Locate the cell with the specified text and output its (X, Y) center coordinate. 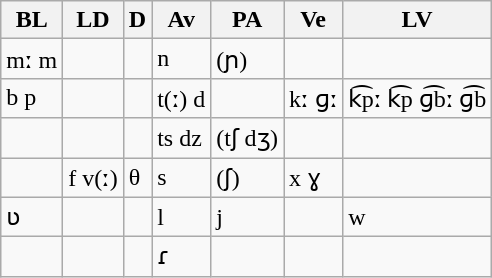
(ɲ) (248, 59)
k͡pː k͡p ɡ͡bː ɡ͡b (418, 98)
x ɣ (314, 178)
w (418, 217)
ɾ (182, 257)
b p (32, 98)
(tʃ dʒ) (248, 138)
Av (182, 20)
l (182, 217)
s (182, 178)
n (182, 59)
LD (94, 20)
(ʃ) (248, 178)
ts dz (182, 138)
BL (32, 20)
θ (137, 178)
LV (418, 20)
D (137, 20)
j (248, 217)
mː m (32, 59)
Ve (314, 20)
t(ː) d (182, 98)
f v(ː) (94, 178)
ʋ (32, 217)
kː ɡː (314, 98)
PA (248, 20)
